Scan for the cell matching the given text and deliver its [X, Y] coordinate at center. 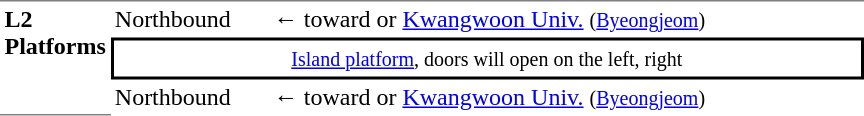
Island platform, doors will open on the left, right [486, 59]
L2Platforms [55, 58]
